Identify which cell holds the provided text, then report its [X, Y] central coordinate. 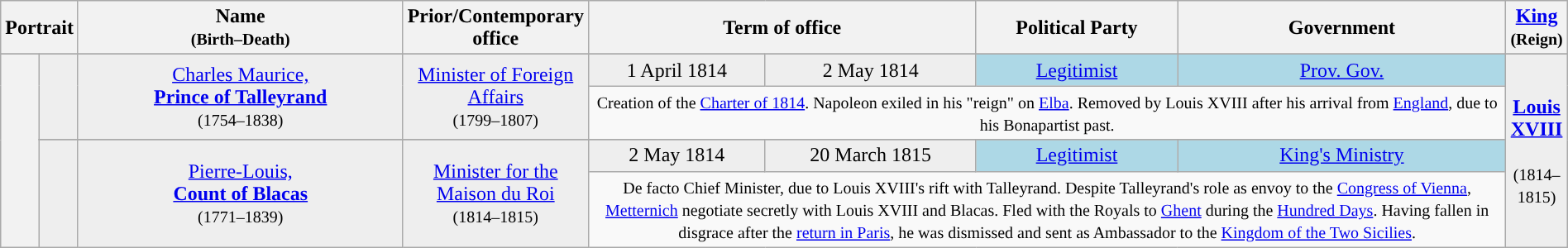
Prov. Gov. [1341, 70]
Political Party [1077, 28]
1 April 1814 [676, 70]
20 March 1815 [870, 155]
Charles Maurice,Prince of Talleyrand(1754–1838) [240, 98]
Minister of Foreign Affairs(1799–1807) [495, 98]
Government [1341, 28]
King's Ministry [1341, 155]
Term of office [782, 28]
Minister for the Maison du Roi(1814–1815) [495, 193]
Prior/Contemporary office [495, 28]
Name(Birth–Death) [240, 28]
Louis XVIII(1814–1815) [1537, 150]
Pierre-Louis,Count of Blacas(1771–1839) [240, 193]
King(Reign) [1537, 28]
Portrait [40, 28]
